Return [x, y] of the center of cell containing provided text 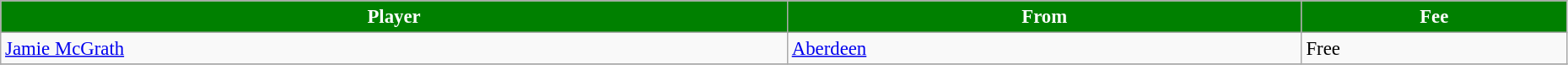
Player [395, 17]
Jamie McGrath [395, 49]
Fee [1434, 17]
From [1044, 17]
Aberdeen [1044, 49]
Free [1434, 49]
